Provide the (X, Y) coordinate of the cell's center where the given text is located.  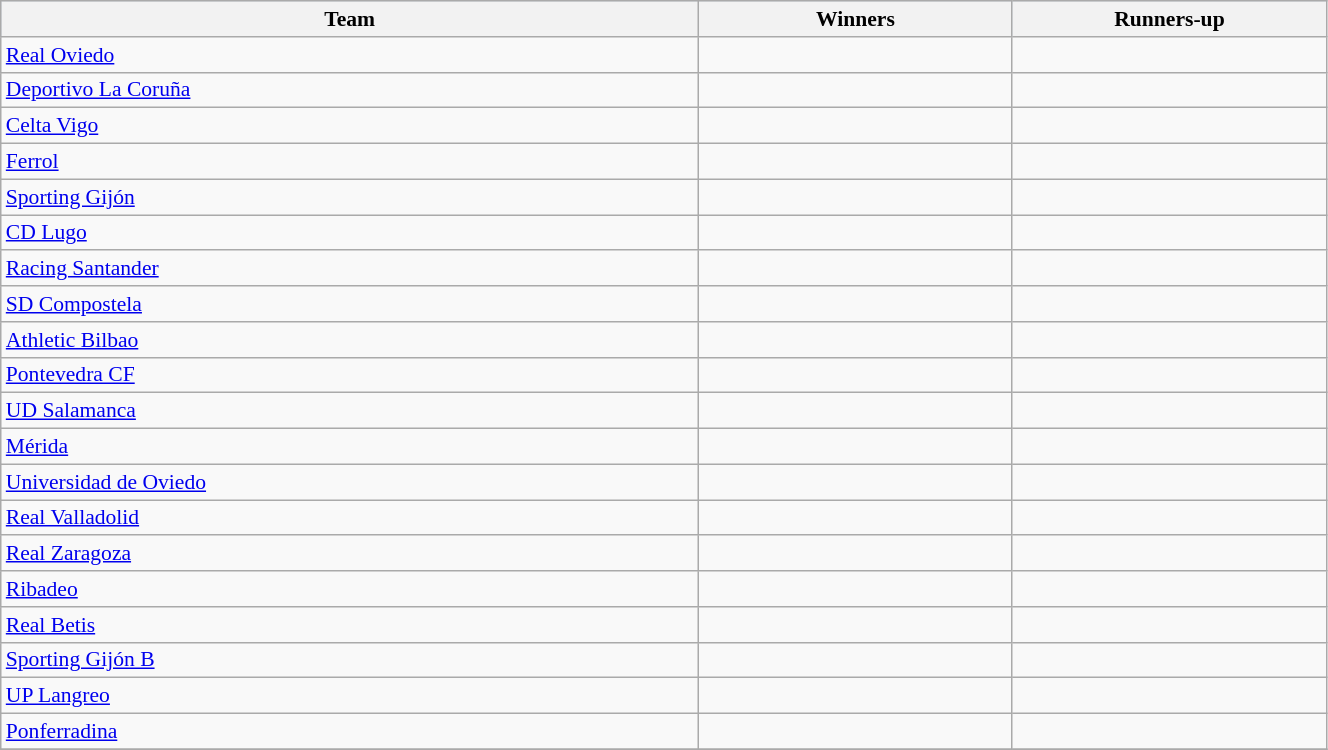
UD Salamanca (350, 411)
CD Lugo (350, 233)
Sporting Gijón B (350, 660)
Real Valladolid (350, 518)
Celta Vigo (350, 126)
Real Oviedo (350, 55)
Team (350, 19)
Universidad de Oviedo (350, 482)
UP Langreo (350, 696)
Ferrol (350, 162)
SD Compostela (350, 304)
Pontevedra CF (350, 375)
Deportivo La Coruña (350, 90)
Winners (855, 19)
Mérida (350, 447)
Real Zaragoza (350, 554)
Racing Santander (350, 269)
Real Betis (350, 625)
Sporting Gijón (350, 197)
Ribadeo (350, 589)
Athletic Bilbao (350, 340)
Runners-up (1169, 19)
Ponferradina (350, 732)
